From the cell containing the given text, extract its center point as [X, Y] coordinate. 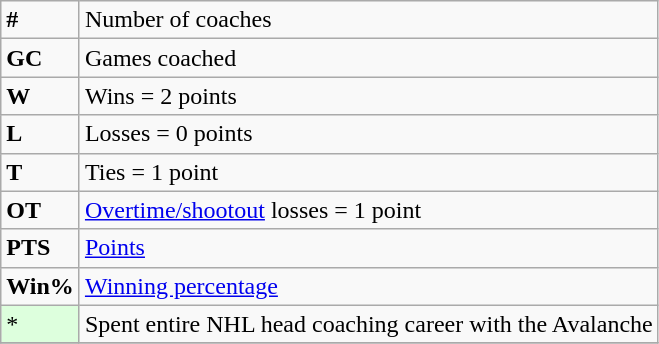
* [40, 324]
PTS [40, 248]
Spent entire NHL head coaching career with the Avalanche [368, 324]
GC [40, 58]
Ties = 1 point [368, 172]
Games coached [368, 58]
Overtime/shootout losses = 1 point [368, 210]
Losses = 0 points [368, 134]
Win% [40, 286]
Winning percentage [368, 286]
Number of coaches [368, 20]
Wins = 2 points [368, 96]
Points [368, 248]
L [40, 134]
OT [40, 210]
W [40, 96]
T [40, 172]
# [40, 20]
